Capture the cell that displays the provided text and extract its [x, y] central coordinate. 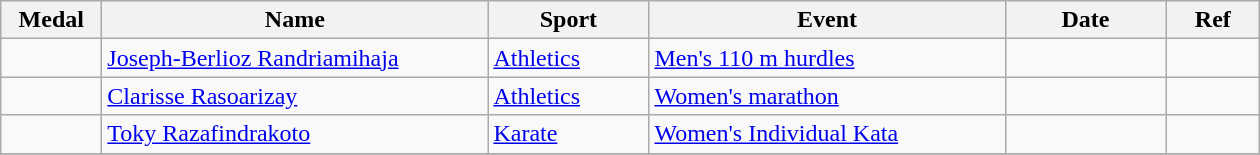
Date [1086, 20]
Medal [52, 20]
Men's 110 m hurdles [827, 58]
Clarisse Rasoarizay [295, 96]
Sport [568, 20]
Toky Razafindrakoto [295, 134]
Joseph-Berlioz Randriamihaja [295, 58]
Women's Individual Kata [827, 134]
Women's marathon [827, 96]
Ref [1213, 20]
Event [827, 20]
Name [295, 20]
Karate [568, 134]
